Return [x, y] of the center of cell containing provided text 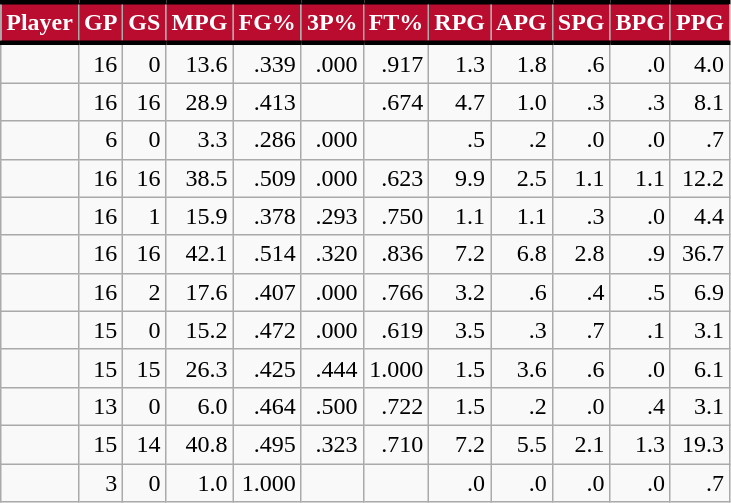
13 [100, 406]
2.8 [581, 254]
PPG [700, 22]
.514 [267, 254]
SPG [581, 22]
.444 [332, 368]
6.1 [700, 368]
3.5 [460, 330]
15.9 [200, 216]
.286 [267, 140]
.323 [332, 444]
3.2 [460, 292]
40.8 [200, 444]
.9 [640, 254]
12.2 [700, 178]
.710 [396, 444]
42.1 [200, 254]
3.6 [522, 368]
.495 [267, 444]
6 [100, 140]
15.2 [200, 330]
BPG [640, 22]
.917 [396, 63]
.407 [267, 292]
.472 [267, 330]
APG [522, 22]
.464 [267, 406]
2.5 [522, 178]
1 [144, 216]
Player [40, 22]
.500 [332, 406]
GS [144, 22]
.320 [332, 254]
GP [100, 22]
9.9 [460, 178]
3P% [332, 22]
4.4 [700, 216]
.722 [396, 406]
.836 [396, 254]
13.6 [200, 63]
36.7 [700, 254]
4.7 [460, 102]
4.0 [700, 63]
19.3 [700, 444]
6.9 [700, 292]
6.0 [200, 406]
2.1 [581, 444]
.750 [396, 216]
.674 [396, 102]
FG% [267, 22]
3.3 [200, 140]
5.5 [522, 444]
MPG [200, 22]
8.1 [700, 102]
.339 [267, 63]
38.5 [200, 178]
FT% [396, 22]
26.3 [200, 368]
.1 [640, 330]
6.8 [522, 254]
1.8 [522, 63]
.378 [267, 216]
.766 [396, 292]
.623 [396, 178]
14 [144, 444]
RPG [460, 22]
.425 [267, 368]
28.9 [200, 102]
2 [144, 292]
17.6 [200, 292]
3 [100, 483]
.619 [396, 330]
.509 [267, 178]
.293 [332, 216]
.413 [267, 102]
